Determine the (X, Y) coordinate at the center of the cell enclosing the given text.  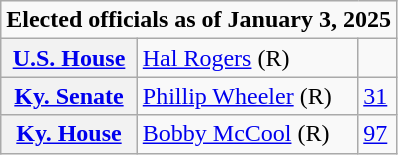
Phillip Wheeler (R) (247, 96)
97 (378, 134)
Hal Rogers (R) (247, 58)
Elected officials as of January 3, 2025 (199, 20)
Ky. House (69, 134)
U.S. House (69, 58)
31 (378, 96)
Bobby McCool (R) (247, 134)
Ky. Senate (69, 96)
